Scan for the cell matching the given text and deliver its (x, y) coordinate at center. 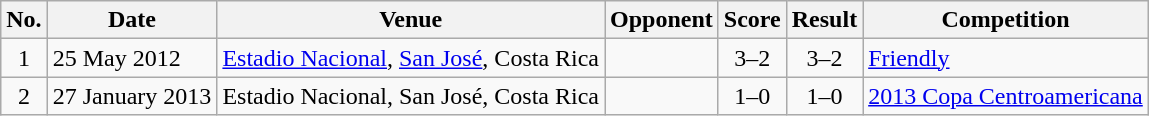
Competition (1006, 20)
Date (132, 20)
2013 Copa Centroamericana (1006, 96)
27 January 2013 (132, 96)
Result (824, 20)
No. (24, 20)
1 (24, 58)
2 (24, 96)
Venue (411, 20)
Opponent (662, 20)
25 May 2012 (132, 58)
Score (752, 20)
Friendly (1006, 58)
